Provide the [x, y] coordinate of the cell's center where the given text is located.  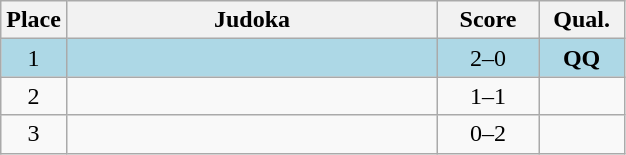
1–1 [488, 96]
2 [34, 96]
Qual. [582, 20]
3 [34, 134]
Place [34, 20]
Score [488, 20]
0–2 [488, 134]
1 [34, 58]
2–0 [488, 58]
Judoka [252, 20]
QQ [582, 58]
